Detect which cell encompasses the target text, then output its [X, Y] center coordinate. 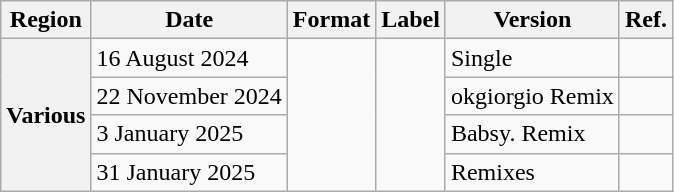
Version [532, 20]
Format [331, 20]
31 January 2025 [189, 172]
Date [189, 20]
Various [46, 115]
3 January 2025 [189, 134]
Label [411, 20]
Ref. [646, 20]
Remixes [532, 172]
okgiorgio Remix [532, 96]
Single [532, 58]
22 November 2024 [189, 96]
Region [46, 20]
16 August 2024 [189, 58]
Babsy. Remix [532, 134]
